Capture the cell that displays the provided text and extract its (x, y) central coordinate. 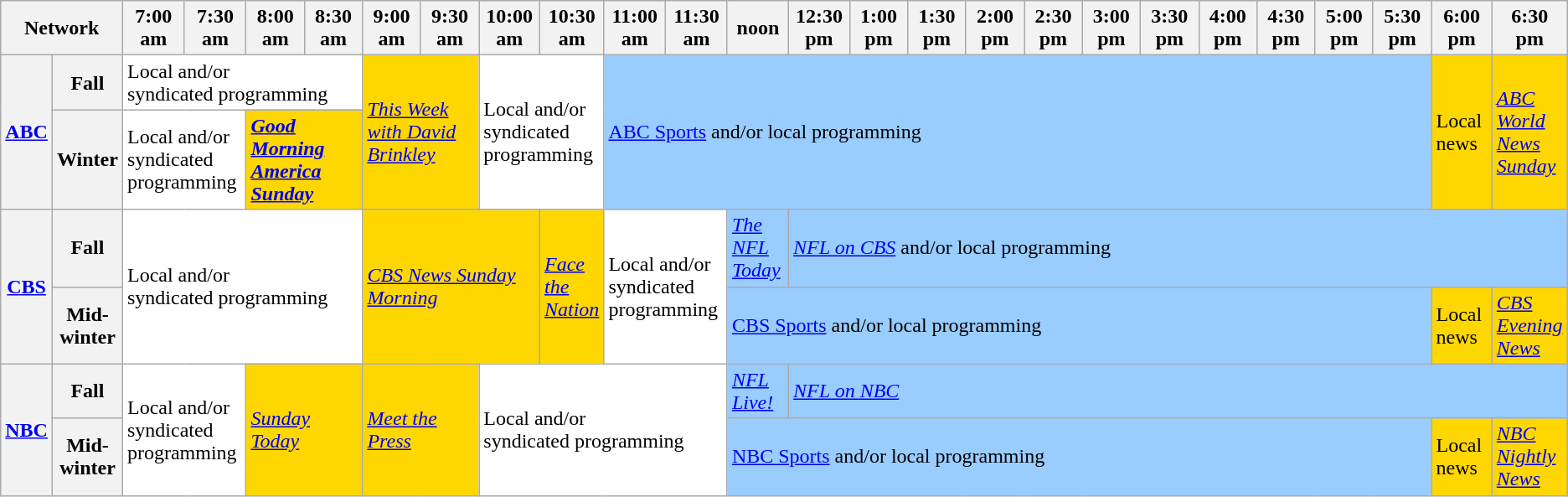
9:30 am (449, 28)
3:30 pm (1169, 28)
5:30 pm (1402, 28)
11:30 am (697, 28)
This Week with David Brinkley (420, 132)
ABC World News Sunday (1529, 132)
NBC Nightly News (1529, 457)
5:00 pm (1344, 28)
ABC Sports and/or local programming (1018, 132)
Winter (87, 159)
CBS Sports and/or local programming (1079, 325)
8:00 am (275, 28)
NFL on CBS and/or local programming (1179, 248)
The NFL Today (757, 248)
Face the Nation (571, 287)
ABC (27, 132)
CBS (27, 287)
1:00 pm (878, 28)
11:00 am (635, 28)
7:30 am (215, 28)
2:30 pm (1054, 28)
CBS News Sunday Morning (451, 287)
1:30 pm (936, 28)
4:30 pm (1287, 28)
Sunday Today (305, 429)
8:30 am (333, 28)
10:00 am (509, 28)
NFL Live! (757, 391)
10:30 am (571, 28)
NBC Sports and/or local programming (1079, 457)
6:30 pm (1529, 28)
NBC (27, 429)
Meet the Press (420, 429)
Good Morning America Sunday (305, 159)
12:30 pm (819, 28)
3:00 pm (1111, 28)
NFL on NBC (1179, 391)
Network (62, 28)
4:00 pm (1228, 28)
noon (757, 28)
2:00 pm (995, 28)
7:00 am (153, 28)
CBS Evening News (1529, 325)
6:00 pm (1462, 28)
9:00 am (392, 28)
